Output the [X, Y] coordinate of the center of the cell containing the given text.  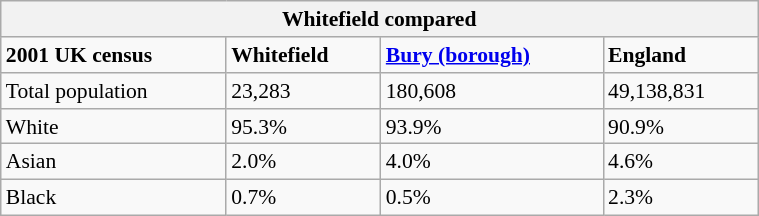
0.7% [304, 197]
2.0% [304, 162]
95.3% [304, 126]
Total population [114, 91]
180,608 [492, 91]
England [680, 55]
White [114, 126]
2001 UK census [114, 55]
Asian [114, 162]
2.3% [680, 197]
23,283 [304, 91]
90.9% [680, 126]
Black [114, 197]
4.0% [492, 162]
Whitefield compared [380, 19]
0.5% [492, 197]
4.6% [680, 162]
93.9% [492, 126]
Whitefield [304, 55]
Bury (borough) [492, 55]
49,138,831 [680, 91]
